From the cell containing the given text, extract its center point as (X, Y) coordinate. 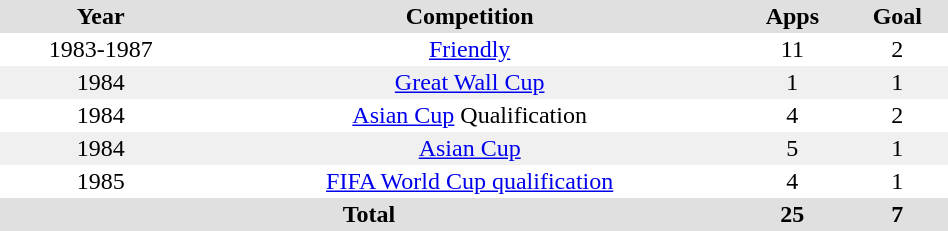
11 (792, 50)
Goal (898, 16)
Apps (792, 16)
FIFA World Cup qualification (470, 182)
Competition (470, 16)
Asian Cup (470, 148)
1983-1987 (100, 50)
Great Wall Cup (470, 82)
Total (369, 214)
Year (100, 16)
7 (898, 214)
Friendly (470, 50)
1985 (100, 182)
25 (792, 214)
5 (792, 148)
Asian Cup Qualification (470, 116)
